Pinpoint the cell where the given text exists, returning its [x, y] midpoint coordinate. 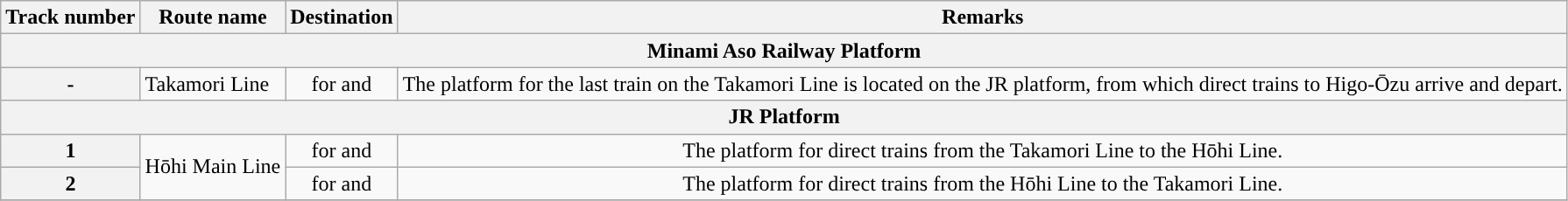
Track number [70, 17]
Hōhi Main Line [213, 167]
- [70, 84]
The platform for the last train on the Takamori Line is located on the JR platform, from which direct trains to Higo-Ōzu arrive and depart. [983, 84]
The platform for direct trains from the Hōhi Line to the Takamori Line. [983, 184]
Minami Aso Railway Platform [785, 51]
1 [70, 150]
Route name [213, 17]
JR Platform [785, 117]
Destination [342, 17]
Takamori Line [213, 84]
The platform for direct trains from the Takamori Line to the Hōhi Line. [983, 150]
Remarks [983, 17]
2 [70, 184]
